Capture the cell that displays the provided text and extract its [x, y] central coordinate. 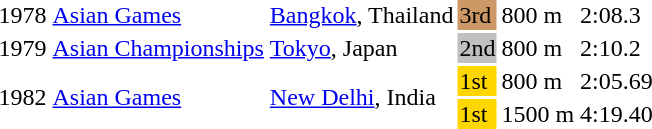
New Delhi, India [362, 98]
3rd [478, 15]
Tokyo, Japan [362, 48]
1500 m [538, 114]
Asian Championships [158, 48]
2nd [478, 48]
Bangkok, Thailand [362, 15]
